From the cell containing the given text, extract its center point as [X, Y] coordinate. 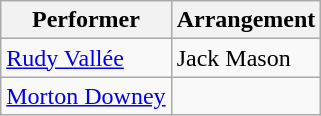
Performer [86, 20]
Jack Mason [246, 58]
Morton Downey [86, 96]
Rudy Vallée [86, 58]
Arrangement [246, 20]
